Return (x, y) of the center of cell containing provided text 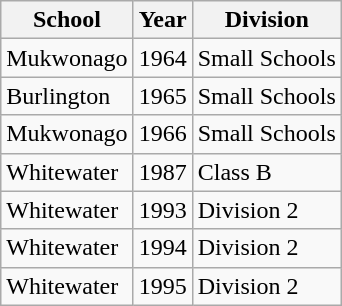
1994 (162, 248)
1987 (162, 172)
Year (162, 20)
1995 (162, 286)
School (67, 20)
1965 (162, 96)
Division (266, 20)
1964 (162, 58)
Burlington (67, 96)
1993 (162, 210)
Class B (266, 172)
1966 (162, 134)
